Determine the (X, Y) coordinate at the center of the cell enclosing the given text.  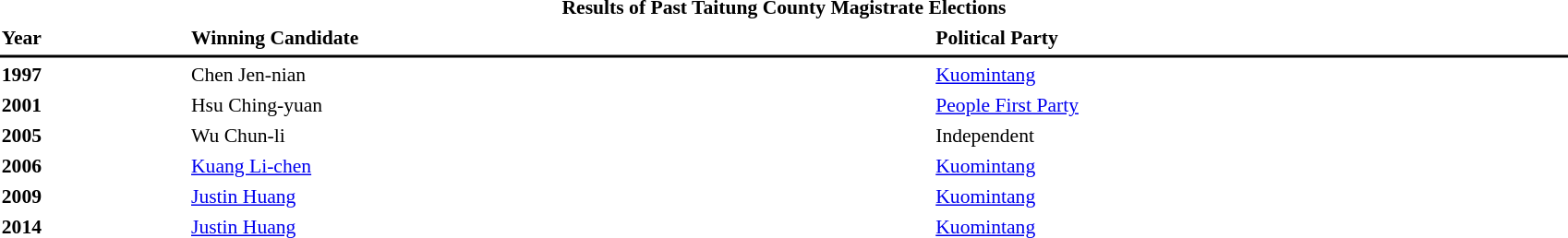
Winning Candidate (561, 38)
2001 (92, 105)
Wu Chun-li (561, 136)
2009 (92, 196)
2005 (92, 136)
Hsu Ching-yuan (561, 105)
Political Party (1251, 38)
Kuang Li-chen (561, 166)
2006 (92, 166)
Year (92, 38)
People First Party (1251, 105)
Independent (1251, 136)
Chen Jen-nian (561, 75)
1997 (92, 75)
Justin Huang (561, 196)
